From the cell containing the given text, extract its center point as (x, y) coordinate. 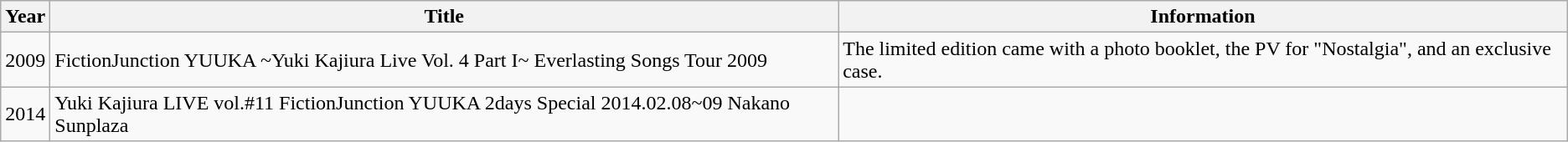
Information (1203, 17)
2009 (25, 60)
FictionJunction YUUKA ~Yuki Kajiura Live Vol. 4 Part I~ Everlasting Songs Tour 2009 (444, 60)
Title (444, 17)
Year (25, 17)
2014 (25, 114)
The limited edition came with a photo booklet, the PV for "Nostalgia", and an exclusive case. (1203, 60)
Yuki Kajiura LIVE vol.#11 FictionJunction YUUKA 2days Special 2014.02.08~09 Nakano Sunplaza (444, 114)
